Find where the given text appears and provide that cell's center as (x, y) coordinate. 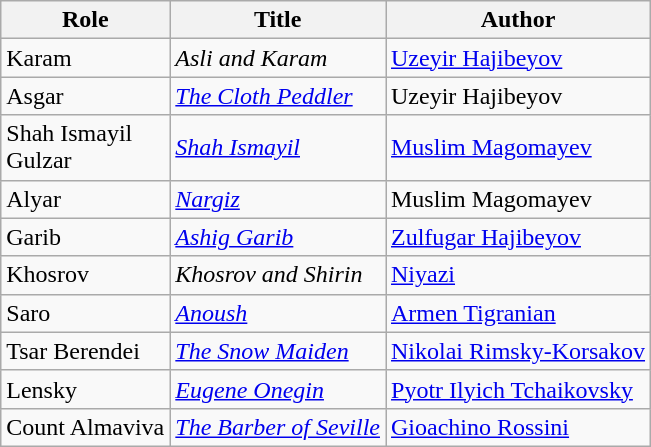
Asli and Karam (278, 58)
Karam (86, 58)
Alyar (86, 199)
Tsar Berendei (86, 351)
Niyazi (518, 275)
Author (518, 20)
Shah Ismayil (278, 148)
Count Almaviva (86, 427)
Khosrov and Shirin (278, 275)
Eugene Onegin (278, 389)
Zulfugar Hajibeyov (518, 237)
Lensky (86, 389)
The Snow Maiden (278, 351)
Nargiz (278, 199)
Nikolai Rimsky-Korsakov (518, 351)
Role (86, 20)
Asgar (86, 96)
Khosrov (86, 275)
The Barber of Seville (278, 427)
Title (278, 20)
Garib (86, 237)
The Cloth Peddler (278, 96)
Saro (86, 313)
Pyotr Ilyich Tchaikovsky (518, 389)
Ashig Garib (278, 237)
Gioachino Rossini (518, 427)
Anoush (278, 313)
Shah IsmayilGulzar (86, 148)
Armen Tigranian (518, 313)
